Determine the [x, y] coordinate at the center of the cell enclosing the given text.  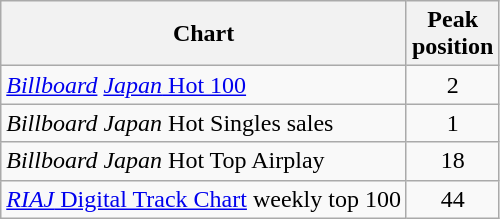
Peakposition [452, 34]
RIAJ Digital Track Chart weekly top 100 [204, 199]
Billboard Japan Hot Singles sales [204, 123]
44 [452, 199]
Billboard Japan Hot Top Airplay [204, 161]
18 [452, 161]
Chart [204, 34]
1 [452, 123]
2 [452, 85]
Billboard Japan Hot 100 [204, 85]
